Output the (x, y) coordinate of the center of the cell containing the given text.  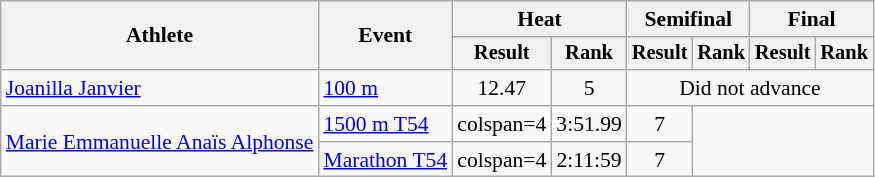
colspan=4 (502, 124)
Marie Emmanuelle Anaïs Alphonse (160, 142)
Final (812, 19)
7 (660, 124)
Semifinal (688, 19)
Joanilla Janvier (160, 88)
Athlete (160, 36)
5 (588, 88)
3:51.99 (588, 124)
Did not advance (750, 88)
Event (385, 36)
100 m (385, 88)
1500 m T54 (385, 124)
12.47 (502, 88)
Heat (540, 19)
